Return (x, y) of the center of cell containing provided text 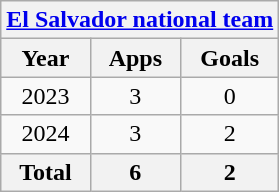
Apps (136, 58)
0 (230, 96)
6 (136, 172)
2024 (46, 134)
El Salvador national team (140, 20)
Goals (230, 58)
2023 (46, 96)
Year (46, 58)
Total (46, 172)
